Locate the cell with the specified text and output its (x, y) center coordinate. 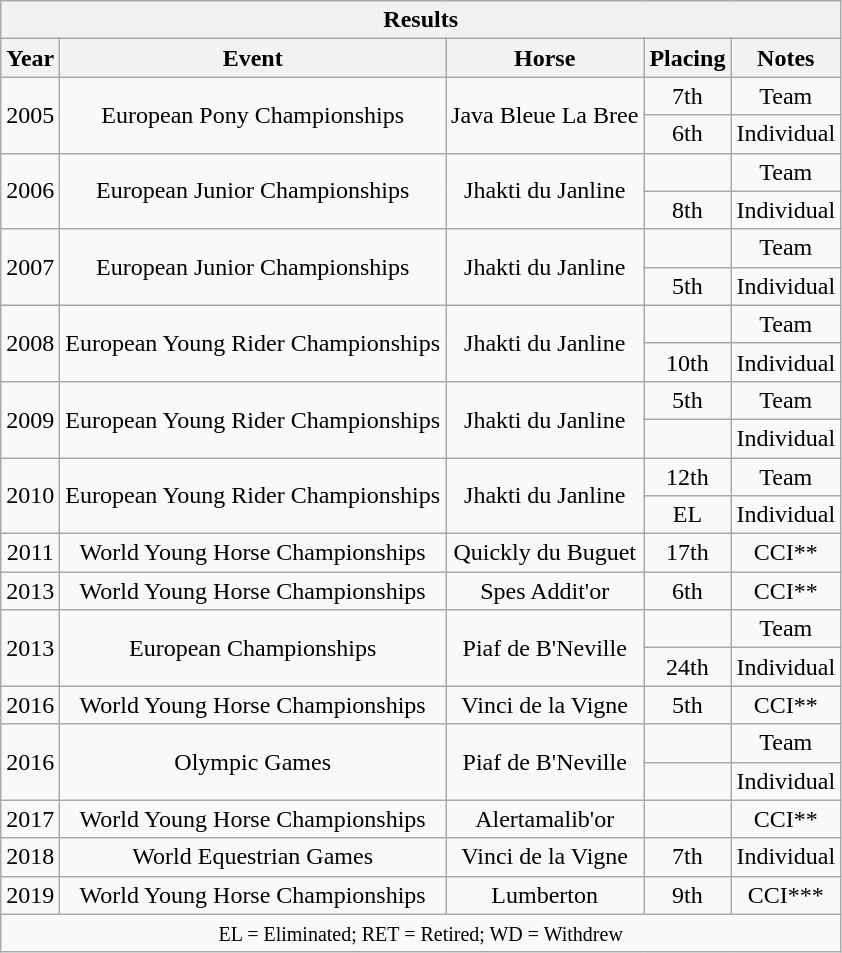
Spes Addit'or (545, 591)
EL = Eliminated; RET = Retired; WD = Withdrew (421, 933)
Lumberton (545, 895)
2017 (30, 819)
24th (688, 667)
12th (688, 477)
2009 (30, 419)
CCI*** (786, 895)
9th (688, 895)
2018 (30, 857)
Placing (688, 58)
Results (421, 20)
10th (688, 362)
World Equestrian Games (253, 857)
Notes (786, 58)
8th (688, 210)
2010 (30, 496)
2011 (30, 553)
2006 (30, 191)
2007 (30, 267)
Event (253, 58)
2008 (30, 343)
Java Bleue La Bree (545, 115)
European Pony Championships (253, 115)
2005 (30, 115)
Alertamalib'or (545, 819)
Quickly du Buguet (545, 553)
2019 (30, 895)
Horse (545, 58)
EL (688, 515)
17th (688, 553)
Olympic Games (253, 762)
Year (30, 58)
European Championships (253, 648)
